Locate the cell with the specified text and output its [x, y] center coordinate. 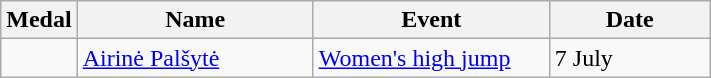
Name [195, 20]
Airinė Palšytė [195, 58]
Event [431, 20]
Women's high jump [431, 58]
Date [630, 20]
Medal [39, 20]
7 July [630, 58]
